Locate the cell with the specified text and output its (X, Y) center coordinate. 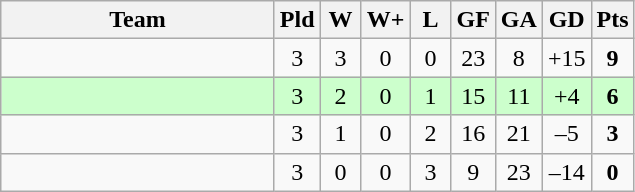
L (430, 20)
Pld (297, 20)
GD (566, 20)
8 (518, 58)
+15 (566, 58)
Pts (612, 20)
GF (473, 20)
GA (518, 20)
21 (518, 134)
W+ (386, 20)
11 (518, 96)
15 (473, 96)
W (340, 20)
16 (473, 134)
6 (612, 96)
+4 (566, 96)
–14 (566, 172)
–5 (566, 134)
Team (138, 20)
